Capture the cell that displays the provided text and extract its [x, y] central coordinate. 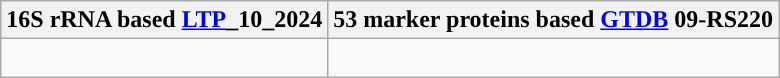
16S rRNA based LTP_10_2024 [164, 20]
53 marker proteins based GTDB 09-RS220 [554, 20]
